Output the [X, Y] coordinate of the center of the cell containing the given text.  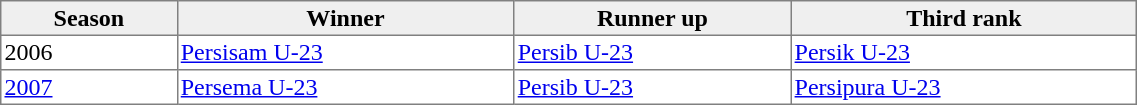
Season [89, 18]
Runner up [652, 18]
Persik U-23 [964, 52]
Winner [346, 18]
Persipura U-23 [964, 87]
2006 [89, 52]
2007 [89, 87]
Persema U-23 [346, 87]
Third rank [964, 18]
Persisam U-23 [346, 52]
